Scan for the cell matching the given text and deliver its [X, Y] coordinate at center. 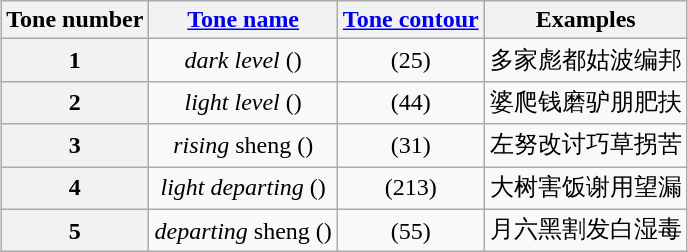
Tone name [243, 20]
2 [75, 102]
1 [75, 60]
左努改讨巧草拐苦 [586, 146]
departing sheng () [243, 230]
月六黑割发白湿毒 [586, 230]
light level () [243, 102]
rising sheng () [243, 146]
light departing () [243, 188]
dark level () [243, 60]
4 [75, 188]
(44) [410, 102]
大树害饭谢用望漏 [586, 188]
婆爬钱磨驴朋肥扶 [586, 102]
Tone number [75, 20]
多家彪都姑波编邦 [586, 60]
Tone contour [410, 20]
5 [75, 230]
(31) [410, 146]
(55) [410, 230]
(25) [410, 60]
Examples [586, 20]
(213) [410, 188]
3 [75, 146]
